Extract the (X, Y) coordinate from the center of the cell holding the provided text.  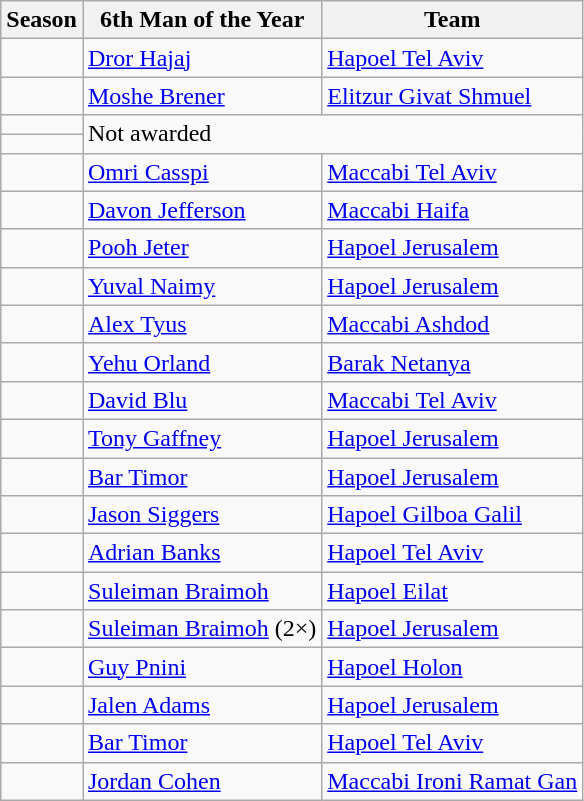
Team (452, 20)
Davon Jefferson (202, 210)
Not awarded (332, 134)
Moshe Brener (202, 96)
Suleiman Braimoh (2×) (202, 629)
Hapoel Eilat (452, 591)
Omri Casspi (202, 172)
Pooh Jeter (202, 248)
Jalen Adams (202, 705)
Jason Siggers (202, 515)
Maccabi Ashdod (452, 324)
Barak Netanya (452, 362)
Maccabi Ironi Ramat Gan (452, 781)
Elitzur Givat Shmuel (452, 96)
Suleiman Braimoh (202, 591)
Dror Hajaj (202, 58)
Hapoel Holon (452, 667)
Jordan Cohen (202, 781)
Adrian Banks (202, 553)
Yuval Naimy (202, 286)
Alex Tyus (202, 324)
6th Man of the Year (202, 20)
Tony Gaffney (202, 438)
David Blu (202, 400)
Maccabi Haifa (452, 210)
Hapoel Gilboa Galil (452, 515)
Yehu Orland (202, 362)
Season (42, 20)
Guy Pnini (202, 667)
